From the cell containing the given text, extract its center point as (x, y) coordinate. 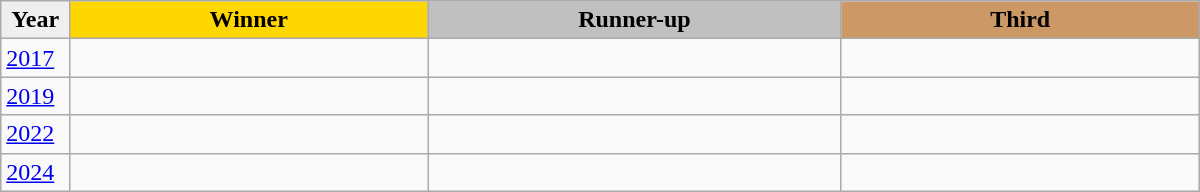
Winner (249, 20)
2017 (36, 58)
2019 (36, 96)
Third (1020, 20)
Runner-up (634, 20)
2024 (36, 172)
2022 (36, 134)
Year (36, 20)
